For the text-containing cell, return its midpoint in (x, y) coordinate format. 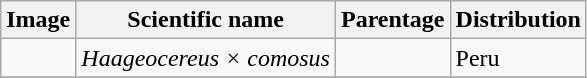
Parentage (392, 20)
Scientific name (206, 20)
Image (38, 20)
Peru (518, 58)
Haageocereus × comosus (206, 58)
Distribution (518, 20)
